Identify which cell holds the provided text, then report its (x, y) central coordinate. 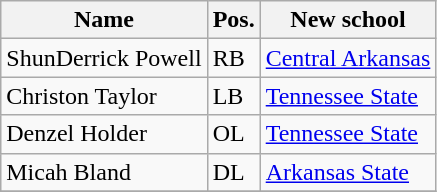
Name (104, 20)
LB (234, 96)
Central Arkansas (348, 58)
Micah Bland (104, 172)
Denzel Holder (104, 134)
Pos. (234, 20)
DL (234, 172)
OL (234, 134)
Christon Taylor (104, 96)
RB (234, 58)
Arkansas State (348, 172)
ShunDerrick Powell (104, 58)
New school (348, 20)
